Identify which cell holds the provided text, then report its (x, y) central coordinate. 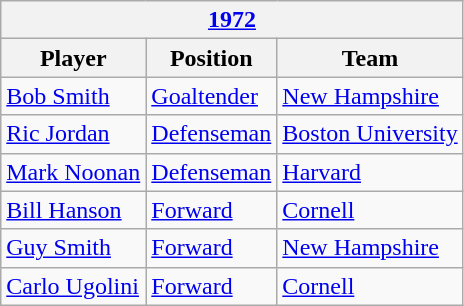
Boston University (370, 134)
Player (74, 58)
Position (212, 58)
Team (370, 58)
Ric Jordan (74, 134)
Bill Hanson (74, 210)
Mark Noonan (74, 172)
Guy Smith (74, 248)
Harvard (370, 172)
Carlo Ugolini (74, 286)
Goaltender (212, 96)
1972 (232, 20)
Bob Smith (74, 96)
